Detect which cell encompasses the target text, then output its (X, Y) center coordinate. 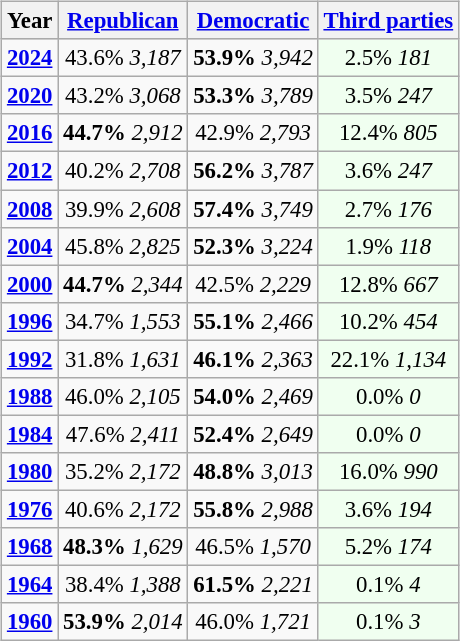
1996 (30, 321)
2024 (30, 58)
3.6% 194 (388, 509)
2004 (30, 246)
Year (30, 21)
3.5% 247 (388, 96)
Democratic (253, 21)
44.7% 2,344 (123, 284)
55.1% 2,466 (253, 321)
52.4% 2,649 (253, 434)
1988 (30, 396)
2000 (30, 284)
48.3% 1,629 (123, 547)
12.4% 805 (388, 133)
40.6% 2,172 (123, 509)
43.6% 3,187 (123, 58)
46.5% 1,570 (253, 547)
2020 (30, 96)
2012 (30, 171)
47.6% 2,411 (123, 434)
46.1% 2,363 (253, 359)
0.1% 4 (388, 584)
22.1% 1,134 (388, 359)
2.7% 176 (388, 209)
53.9% 3,942 (253, 58)
38.4% 1,388 (123, 584)
Republican (123, 21)
53.3% 3,789 (253, 96)
1984 (30, 434)
54.0% 2,469 (253, 396)
61.5% 2,221 (253, 584)
31.8% 1,631 (123, 359)
46.0% 2,105 (123, 396)
1960 (30, 622)
2008 (30, 209)
35.2% 2,172 (123, 472)
42.9% 2,793 (253, 133)
39.9% 2,608 (123, 209)
34.7% 1,553 (123, 321)
42.5% 2,229 (253, 284)
55.8% 2,988 (253, 509)
2016 (30, 133)
44.7% 2,912 (123, 133)
3.6% 247 (388, 171)
45.8% 2,825 (123, 246)
40.2% 2,708 (123, 171)
1.9% 118 (388, 246)
Third parties (388, 21)
1976 (30, 509)
48.8% 3,013 (253, 472)
46.0% 1,721 (253, 622)
57.4% 3,749 (253, 209)
1980 (30, 472)
1964 (30, 584)
52.3% 3,224 (253, 246)
1968 (30, 547)
16.0% 990 (388, 472)
2.5% 181 (388, 58)
1992 (30, 359)
0.1% 3 (388, 622)
5.2% 174 (388, 547)
53.9% 2,014 (123, 622)
56.2% 3,787 (253, 171)
12.8% 667 (388, 284)
43.2% 3,068 (123, 96)
10.2% 454 (388, 321)
